Provide the (X, Y) coordinate of the cell's center where the given text is located.  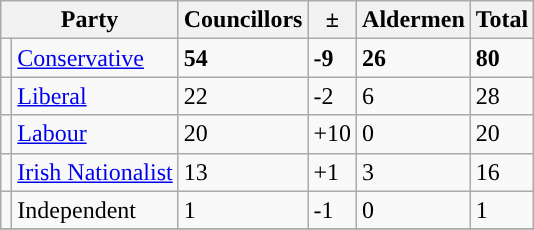
Labour (95, 134)
13 (243, 172)
Conservative (95, 58)
Liberal (95, 96)
54 (243, 58)
Councillors (243, 20)
Party (90, 20)
26 (414, 58)
+10 (332, 134)
+1 (332, 172)
Aldermen (414, 20)
-1 (332, 210)
22 (243, 96)
-2 (332, 96)
-9 (332, 58)
Total (502, 20)
6 (414, 96)
28 (502, 96)
Independent (95, 210)
± (332, 20)
Irish Nationalist (95, 172)
16 (502, 172)
3 (414, 172)
80 (502, 58)
